Return [x, y] of the center of cell containing provided text 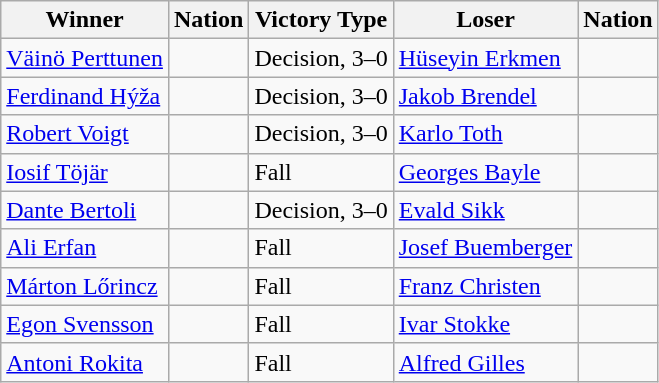
Ferdinand Hýža [85, 96]
Evald Sikk [486, 210]
Väinö Perttunen [85, 58]
Jakob Brendel [486, 96]
Ali Erfan [85, 248]
Márton Lőrincz [85, 286]
Alfred Gilles [486, 362]
Victory Type [321, 20]
Josef Buemberger [486, 248]
Karlo Toth [486, 134]
Franz Christen [486, 286]
Ivar Stokke [486, 324]
Winner [85, 20]
Iosif Töjär [85, 172]
Robert Voigt [85, 134]
Loser [486, 20]
Antoni Rokita [85, 362]
Hüseyin Erkmen [486, 58]
Egon Svensson [85, 324]
Georges Bayle [486, 172]
Dante Bertoli [85, 210]
